Identify which cell holds the provided text, then report its [X, Y] central coordinate. 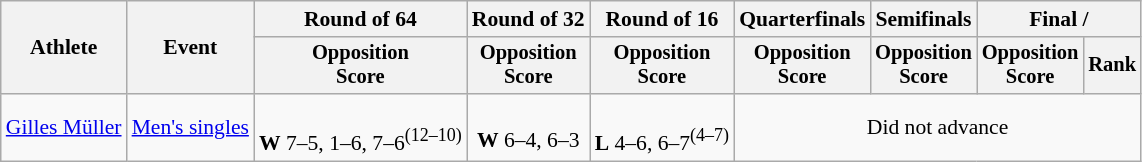
Men's singles [190, 128]
W 7–5, 1–6, 7–6(12–10) [360, 128]
Final / [1059, 19]
L 4–6, 6–7(4–7) [662, 128]
Quarterfinals [802, 19]
Gilles Müller [64, 128]
Did not advance [938, 128]
Athlete [64, 48]
Round of 64 [360, 19]
Round of 16 [662, 19]
Rank [1112, 66]
Event [190, 48]
Semifinals [924, 19]
Round of 32 [528, 19]
W 6–4, 6–3 [528, 128]
